Identify which cell holds the provided text, then report its (X, Y) central coordinate. 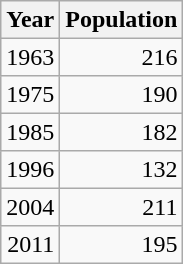
2004 (30, 206)
Year (30, 20)
1996 (30, 170)
182 (122, 132)
132 (122, 170)
190 (122, 94)
216 (122, 56)
211 (122, 206)
1985 (30, 132)
2011 (30, 244)
1975 (30, 94)
195 (122, 244)
1963 (30, 56)
Population (122, 20)
